Return the [X, Y] coordinate for the center point of the cell that contains the specified text.  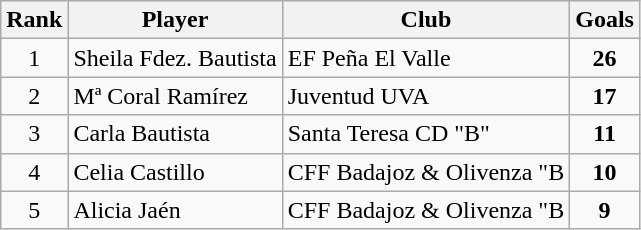
3 [34, 134]
Player [175, 20]
9 [605, 210]
5 [34, 210]
Alicia Jaén [175, 210]
17 [605, 96]
Mª Coral Ramírez [175, 96]
Celia Castillo [175, 172]
Rank [34, 20]
26 [605, 58]
2 [34, 96]
EF Peña El Valle [426, 58]
11 [605, 134]
Sheila Fdez. Bautista [175, 58]
10 [605, 172]
Juventud UVA [426, 96]
4 [34, 172]
Goals [605, 20]
Carla Bautista [175, 134]
Santa Teresa CD "B" [426, 134]
1 [34, 58]
Club [426, 20]
